Return (X, Y) of the center of cell containing provided text 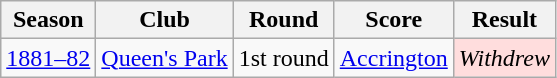
Club (164, 20)
Result (504, 20)
Round (284, 20)
Score (394, 20)
1st round (284, 58)
Queen's Park (164, 58)
Withdrew (504, 58)
1881–82 (48, 58)
Accrington (394, 58)
Season (48, 20)
